Scan for the cell matching the given text and deliver its (x, y) coordinate at center. 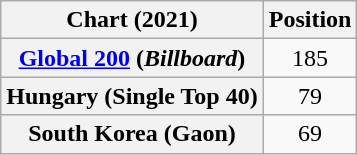
69 (310, 134)
185 (310, 58)
Position (310, 20)
Chart (2021) (132, 20)
79 (310, 96)
South Korea (Gaon) (132, 134)
Global 200 (Billboard) (132, 58)
Hungary (Single Top 40) (132, 96)
